Output the [x, y] coordinate of the center of the cell containing the given text.  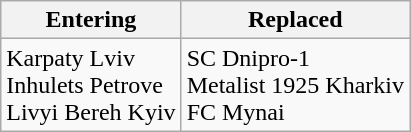
Entering [91, 20]
SC Dnipro-1Metalist 1925 KharkivFC Mynai [295, 85]
Replaced [295, 20]
Karpaty LvivInhulets PetroveLivyi Bereh Kyiv [91, 85]
